Capture the cell that displays the provided text and extract its [x, y] central coordinate. 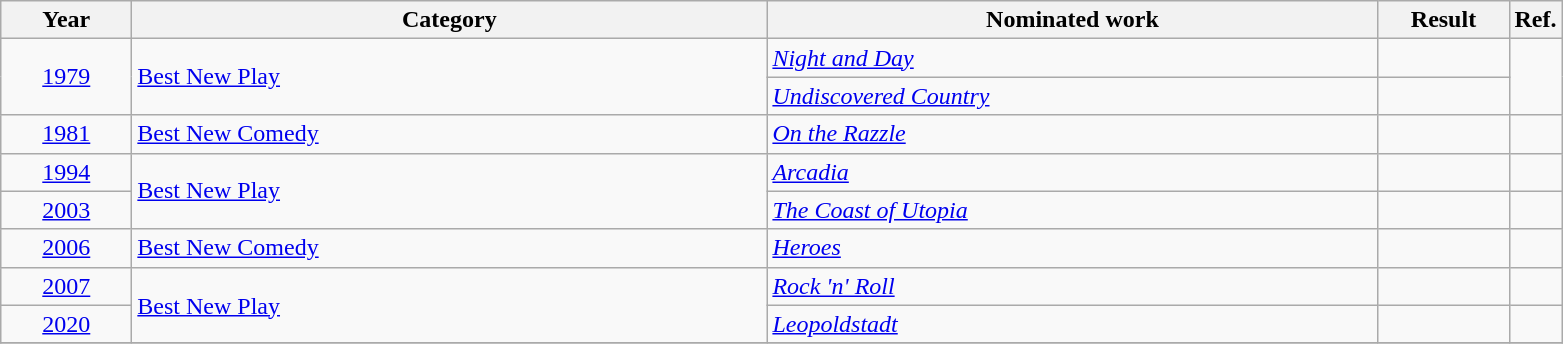
Leopoldstadt [1072, 324]
1994 [66, 172]
Heroes [1072, 248]
Night and Day [1072, 58]
Result [1444, 20]
On the Razzle [1072, 134]
1979 [66, 77]
2006 [66, 248]
Arcadia [1072, 172]
2007 [66, 286]
Nominated work [1072, 20]
2020 [66, 324]
Ref. [1536, 20]
1981 [66, 134]
Undiscovered Country [1072, 96]
2003 [66, 210]
Rock 'n' Roll [1072, 286]
The Coast of Utopia [1072, 210]
Year [66, 20]
Category [450, 20]
